For the text-containing cell, return its midpoint in (X, Y) coordinate format. 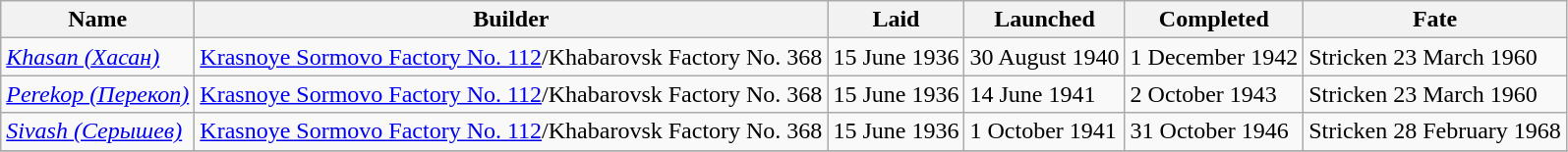
2 October 1943 (1214, 94)
Builder (511, 20)
Launched (1044, 20)
Name (98, 20)
1 October 1941 (1044, 131)
1 December 1942 (1214, 57)
Perekop (Перекоп) (98, 94)
Completed (1214, 20)
31 October 1946 (1214, 131)
Fate (1435, 20)
Stricken 28 February 1968 (1435, 131)
14 June 1941 (1044, 94)
Sivash (Серышев) (98, 131)
Laid (897, 20)
Khasan (Хасан) (98, 57)
30 August 1940 (1044, 57)
